Output the (x, y) coordinate of the center of the cell containing the given text.  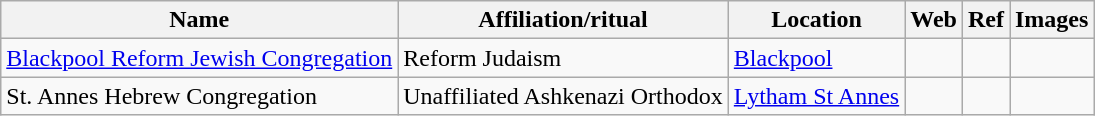
Location (816, 20)
St. Annes Hebrew Congregation (200, 96)
Name (200, 20)
Blackpool Reform Jewish Congregation (200, 58)
Images (1052, 20)
Reform Judaism (564, 58)
Ref (986, 20)
Affiliation/ritual (564, 20)
Unaffiliated Ashkenazi Orthodox (564, 96)
Blackpool (816, 58)
Lytham St Annes (816, 96)
Web (934, 20)
